Determine the [X, Y] coordinate at the center of the cell enclosing the given text.  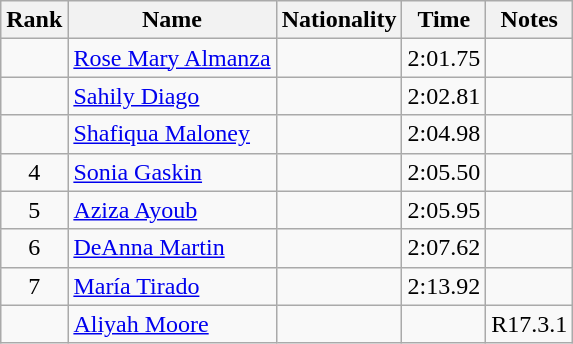
2:13.92 [444, 286]
2:02.81 [444, 96]
2:05.95 [444, 210]
R17.3.1 [530, 324]
2:04.98 [444, 134]
2:07.62 [444, 248]
DeAnna Martin [172, 248]
Shafiqua Maloney [172, 134]
Nationality [339, 20]
Time [444, 20]
Rank [34, 20]
2:05.50 [444, 172]
5 [34, 210]
Aliyah Moore [172, 324]
4 [34, 172]
Sahily Diago [172, 96]
María Tirado [172, 286]
7 [34, 286]
Rose Mary Almanza [172, 58]
2:01.75 [444, 58]
Name [172, 20]
Aziza Ayoub [172, 210]
Notes [530, 20]
6 [34, 248]
Sonia Gaskin [172, 172]
